Find where the given text appears and provide that cell's center as (x, y) coordinate. 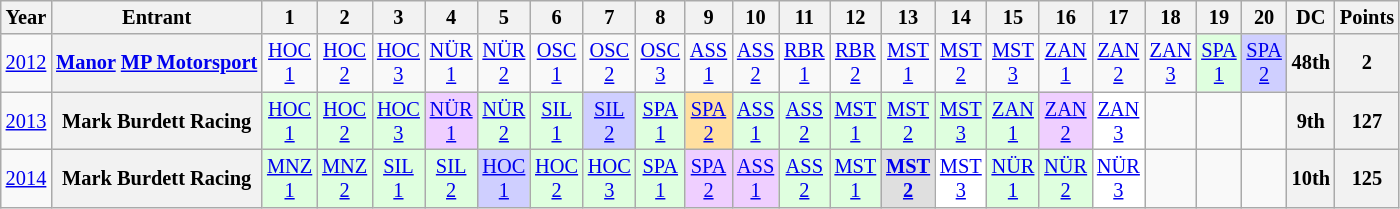
RBR2 (856, 63)
RBR1 (804, 63)
2014 (26, 178)
127 (1367, 121)
5 (504, 17)
17 (1118, 17)
16 (1066, 17)
OSC2 (610, 63)
14 (961, 17)
6 (556, 17)
20 (1264, 17)
125 (1367, 178)
9th (1311, 121)
MNZ2 (344, 178)
1 (290, 17)
NÜR3 (1118, 178)
7 (610, 17)
DC (1311, 17)
OSC1 (556, 63)
MNZ1 (290, 178)
15 (1014, 17)
18 (1171, 17)
48th (1311, 63)
12 (856, 17)
9 (708, 17)
3 (398, 17)
10 (756, 17)
4 (452, 17)
Entrant (156, 17)
19 (1218, 17)
Points (1367, 17)
11 (804, 17)
Manor MP Motorsport (156, 63)
2012 (26, 63)
OSC3 (660, 63)
10th (1311, 178)
2013 (26, 121)
8 (660, 17)
13 (908, 17)
Year (26, 17)
